From the cell containing the given text, extract its center point as [x, y] coordinate. 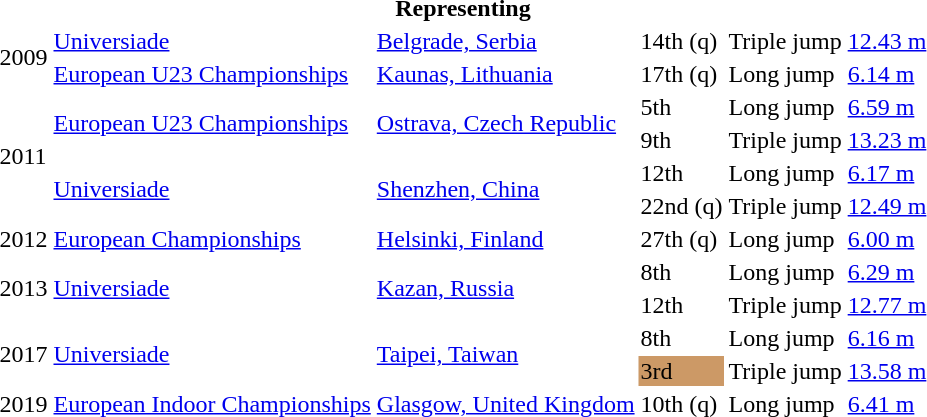
Helsinki, Finland [506, 239]
22nd (q) [682, 206]
Kazan, Russia [506, 288]
Taipei, Taiwan [506, 354]
European Championships [212, 239]
Kaunas, Lithuania [506, 74]
3rd [682, 371]
17th (q) [682, 74]
Shenzhen, China [506, 190]
5th [682, 107]
14th (q) [682, 41]
Belgrade, Serbia [506, 41]
9th [682, 140]
Ostrava, Czech Republic [506, 124]
27th (q) [682, 239]
